Scan for the cell matching the given text and deliver its [x, y] coordinate at center. 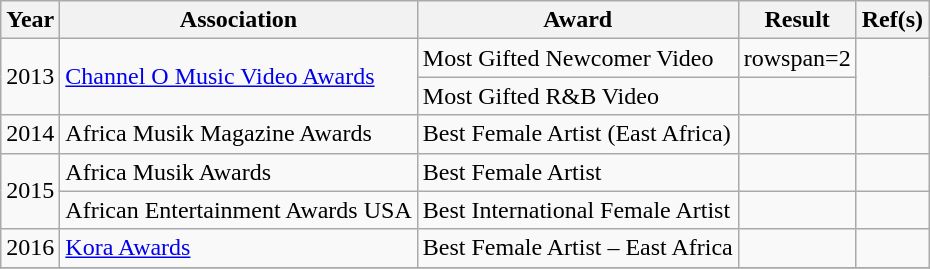
African Entertainment Awards USA [238, 210]
Association [238, 20]
Africa Musik Magazine Awards [238, 134]
Africa Musik Awards [238, 172]
2014 [30, 134]
Channel O Music Video Awards [238, 77]
2013 [30, 77]
Best Female Artist (East Africa) [578, 134]
Result [797, 20]
rowspan=2 [797, 58]
2015 [30, 191]
2016 [30, 248]
Best Female Artist – East Africa [578, 248]
Ref(s) [892, 20]
Year [30, 20]
Most Gifted R&B Video [578, 96]
Best International Female Artist [578, 210]
Award [578, 20]
Best Female Artist [578, 172]
Kora Awards [238, 248]
Most Gifted Newcomer Video [578, 58]
